Scan for the cell matching the given text and deliver its [x, y] coordinate at center. 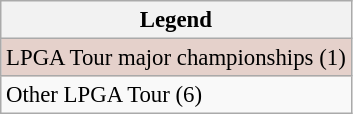
LPGA Tour major championships (1) [176, 58]
Legend [176, 20]
Other LPGA Tour (6) [176, 95]
